Provide the [X, Y] coordinate of the cell's center where the given text is located.  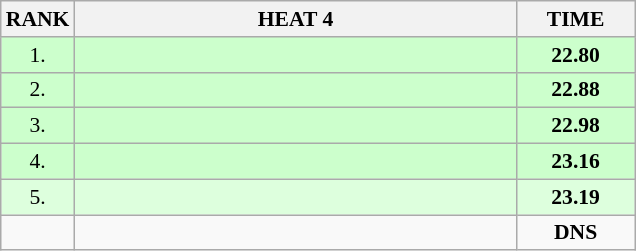
22.80 [576, 55]
1. [38, 55]
5. [38, 197]
RANK [38, 19]
4. [38, 162]
23.16 [576, 162]
23.19 [576, 197]
HEAT 4 [295, 19]
DNS [576, 233]
22.88 [576, 90]
2. [38, 90]
22.98 [576, 126]
TIME [576, 19]
3. [38, 126]
